Return the (X, Y) coordinate for the center point of the cell that contains the specified text.  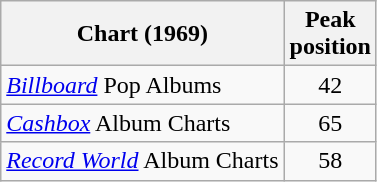
42 (330, 85)
Billboard Pop Albums (142, 85)
65 (330, 123)
Chart (1969) (142, 34)
Cashbox Album Charts (142, 123)
Peakposition (330, 34)
Record World Album Charts (142, 161)
58 (330, 161)
